Detect which cell encompasses the target text, then output its (X, Y) center coordinate. 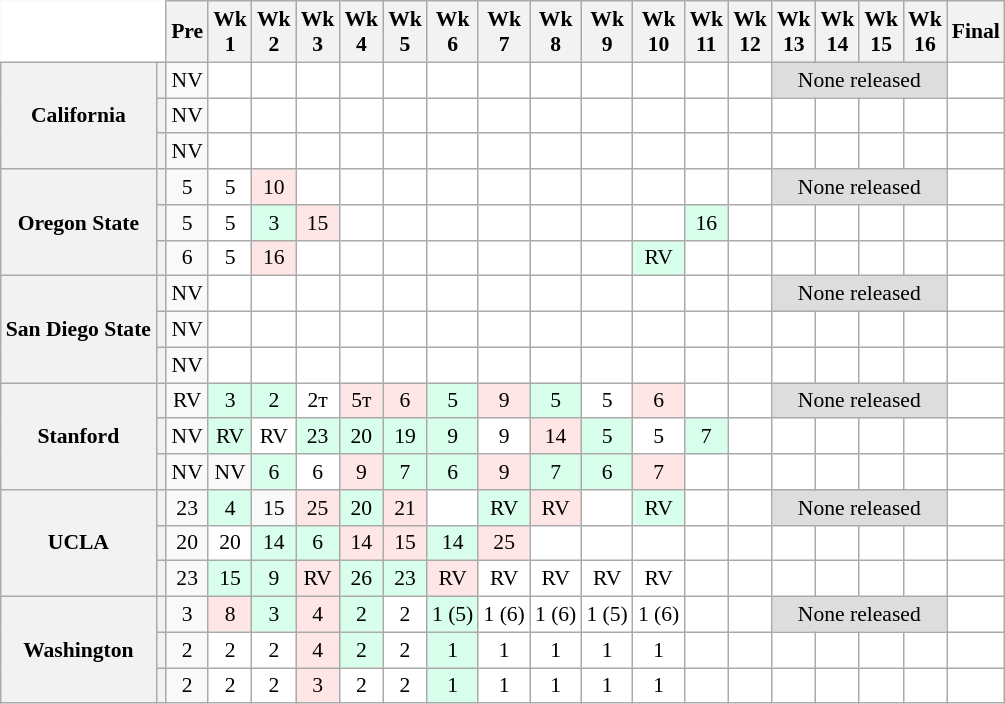
Wk10 (658, 32)
Oregon State (78, 222)
Wk9 (606, 32)
5т (361, 401)
Pre (187, 32)
Final (976, 32)
Wk11 (706, 32)
8 (230, 615)
Wk13 (794, 32)
Wk12 (750, 32)
Washington (78, 650)
Wk3 (318, 32)
Wk7 (504, 32)
San Diego State (78, 330)
Stanford (78, 436)
Wk8 (556, 32)
Wk2 (274, 32)
Wk15 (881, 32)
10 (274, 187)
Wk16 (925, 32)
UCLA (78, 544)
California (78, 116)
19 (405, 437)
21 (405, 508)
Wk4 (361, 32)
26 (361, 579)
2т (318, 401)
Wk 1 (230, 32)
Wk14 (838, 32)
Wk5 (405, 32)
Wk6 (452, 32)
